Search for the cell housing the specified text and yield its (X, Y) center coordinate. 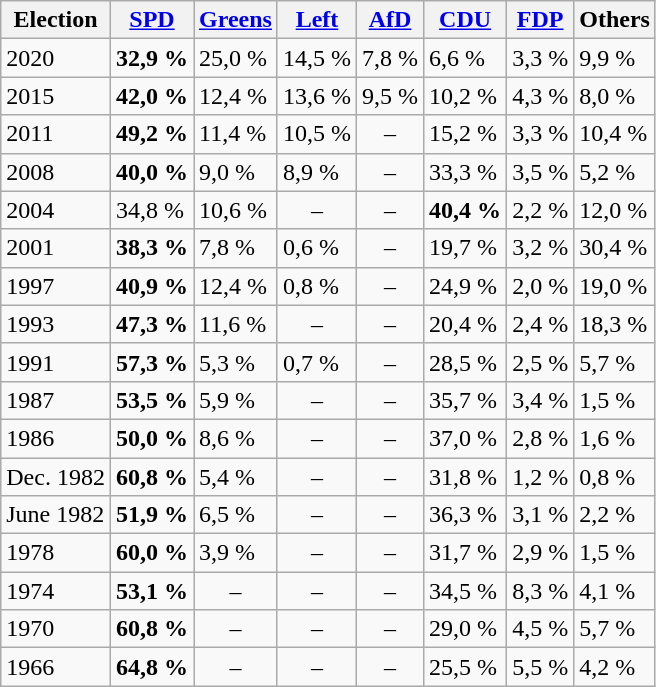
24,9 % (466, 286)
13,6 % (316, 96)
47,3 % (152, 324)
1993 (56, 324)
2008 (56, 172)
10,4 % (615, 134)
2,4 % (540, 324)
8,3 % (540, 591)
Others (615, 20)
18,3 % (615, 324)
10,6 % (236, 210)
53,1 % (152, 591)
Election (56, 20)
53,5 % (152, 400)
57,3 % (152, 362)
25,0 % (236, 58)
FDP (540, 20)
64,8 % (152, 667)
14,5 % (316, 58)
1974 (56, 591)
5,4 % (236, 477)
40,4 % (466, 210)
2001 (56, 248)
11,6 % (236, 324)
2,5 % (540, 362)
34,5 % (466, 591)
60,0 % (152, 553)
5,5 % (540, 667)
2020 (56, 58)
3,5 % (540, 172)
49,2 % (152, 134)
2,9 % (540, 553)
8,0 % (615, 96)
5,9 % (236, 400)
19,0 % (615, 286)
33,3 % (466, 172)
36,3 % (466, 515)
9,5 % (390, 96)
1986 (56, 438)
8,9 % (316, 172)
SPD (152, 20)
Greens (236, 20)
1991 (56, 362)
8,6 % (236, 438)
3,9 % (236, 553)
June 1982 (56, 515)
6,6 % (466, 58)
9,0 % (236, 172)
2011 (56, 134)
AfD (390, 20)
1978 (56, 553)
4,5 % (540, 629)
2,0 % (540, 286)
3,2 % (540, 248)
5,3 % (236, 362)
25,5 % (466, 667)
38,3 % (152, 248)
3,1 % (540, 515)
4,2 % (615, 667)
5,2 % (615, 172)
35,7 % (466, 400)
9,9 % (615, 58)
42,0 % (152, 96)
2,8 % (540, 438)
28,5 % (466, 362)
0,7 % (316, 362)
11,4 % (236, 134)
15,2 % (466, 134)
Left (316, 20)
1,2 % (540, 477)
29,0 % (466, 629)
30,4 % (615, 248)
19,7 % (466, 248)
20,4 % (466, 324)
34,8 % (152, 210)
1966 (56, 667)
0,6 % (316, 248)
50,0 % (152, 438)
10,2 % (466, 96)
32,9 % (152, 58)
37,0 % (466, 438)
2015 (56, 96)
12,0 % (615, 210)
40,9 % (152, 286)
1997 (56, 286)
1987 (56, 400)
40,0 % (152, 172)
3,4 % (540, 400)
51,9 % (152, 515)
4,3 % (540, 96)
10,5 % (316, 134)
6,5 % (236, 515)
1970 (56, 629)
CDU (466, 20)
Dec. 1982 (56, 477)
31,7 % (466, 553)
1,6 % (615, 438)
31,8 % (466, 477)
2004 (56, 210)
4,1 % (615, 591)
